From the cell containing the given text, extract its center point as (x, y) coordinate. 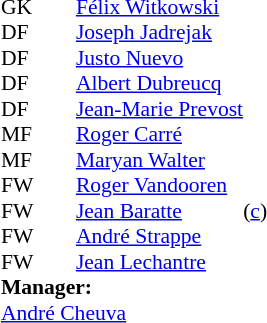
Jean Baratte (160, 211)
Jean Lechantre (160, 262)
Jean-Marie Prevost (160, 109)
Roger Carré (160, 135)
André Strappe (160, 237)
Joseph Jadrejak (160, 33)
Manager: (122, 287)
(c) (255, 211)
Roger Vandooren (160, 185)
Maryan Walter (160, 160)
Albert Dubreucq (160, 83)
Justo Nuevo (160, 58)
